Capture the cell that displays the provided text and extract its (x, y) central coordinate. 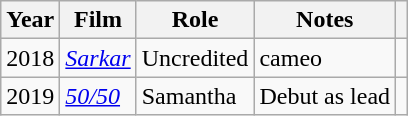
2019 (30, 96)
Film (98, 20)
Notes (325, 20)
cameo (325, 58)
2018 (30, 58)
Uncredited (195, 58)
Year (30, 20)
Debut as lead (325, 96)
50/50 (98, 96)
Role (195, 20)
Samantha (195, 96)
Sarkar (98, 58)
